For the text-containing cell, return its midpoint in [X, Y] coordinate format. 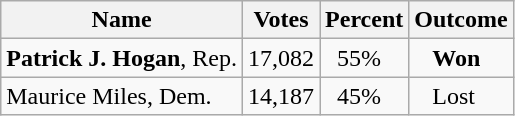
14,187 [280, 96]
Patrick J. Hogan, Rep. [122, 58]
55% [364, 58]
Name [122, 20]
Won [461, 58]
Lost [461, 96]
17,082 [280, 58]
Maurice Miles, Dem. [122, 96]
Percent [364, 20]
Votes [280, 20]
Outcome [461, 20]
45% [364, 96]
